Detect which cell encompasses the target text, then output its (X, Y) center coordinate. 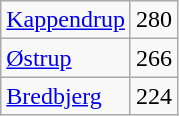
Bredbjerg (66, 96)
224 (154, 96)
Kappendrup (66, 20)
280 (154, 20)
Østrup (66, 58)
266 (154, 58)
